Output the [X, Y] coordinate of the center of the cell containing the given text.  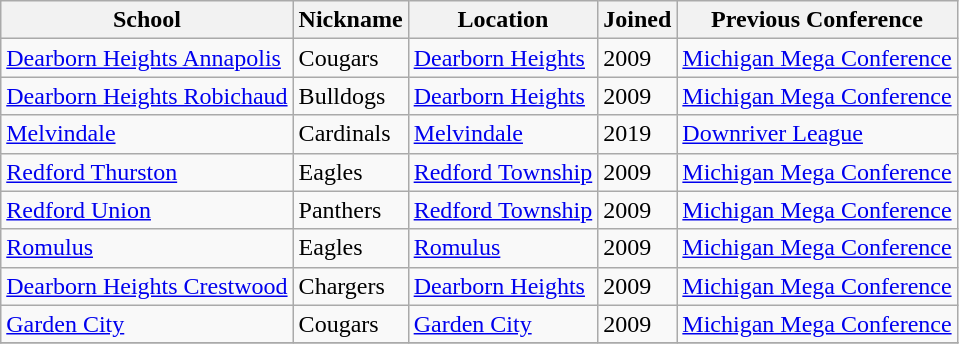
Chargers [350, 286]
2019 [638, 134]
Redford Union [147, 210]
Cardinals [350, 134]
Nickname [350, 20]
Joined [638, 20]
Redford Thurston [147, 172]
Bulldogs [350, 96]
School [147, 20]
Location [503, 20]
Panthers [350, 210]
Downriver League [817, 134]
Previous Conference [817, 20]
Dearborn Heights Robichaud [147, 96]
Dearborn Heights Annapolis [147, 58]
Dearborn Heights Crestwood [147, 286]
